Detect which cell encompasses the target text, then output its [X, Y] center coordinate. 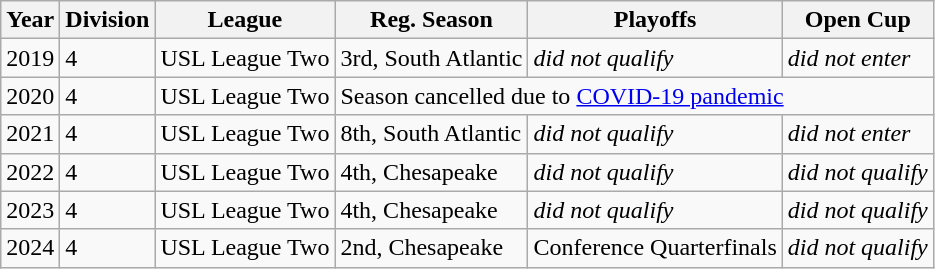
Playoffs [655, 20]
Division [108, 20]
Open Cup [858, 20]
2021 [30, 134]
2nd, Chesapeake [432, 248]
Season cancelled due to COVID-19 pandemic [634, 96]
League [245, 20]
2023 [30, 210]
2022 [30, 172]
8th, South Atlantic [432, 134]
Conference Quarterfinals [655, 248]
2019 [30, 58]
Reg. Season [432, 20]
Year [30, 20]
2024 [30, 248]
3rd, South Atlantic [432, 58]
2020 [30, 96]
